Capture the cell that displays the provided text and extract its [X, Y] central coordinate. 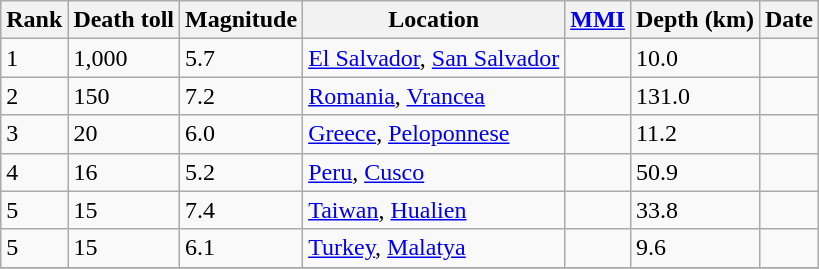
Greece, Peloponnese [434, 134]
9.6 [694, 248]
Rank [34, 20]
4 [34, 172]
5.2 [242, 172]
6.0 [242, 134]
Taiwan, Hualien [434, 210]
Peru, Cusco [434, 172]
5.7 [242, 58]
Death toll [124, 20]
Magnitude [242, 20]
7.4 [242, 210]
MMI [598, 20]
1 [34, 58]
3 [34, 134]
16 [124, 172]
El Salvador, San Salvador [434, 58]
2 [34, 96]
Date [788, 20]
7.2 [242, 96]
10.0 [694, 58]
20 [124, 134]
33.8 [694, 210]
Depth (km) [694, 20]
131.0 [694, 96]
11.2 [694, 134]
50.9 [694, 172]
Turkey, Malatya [434, 248]
1,000 [124, 58]
Romania, Vrancea [434, 96]
Location [434, 20]
6.1 [242, 248]
150 [124, 96]
